Find where the given text appears and provide that cell's center as (x, y) coordinate. 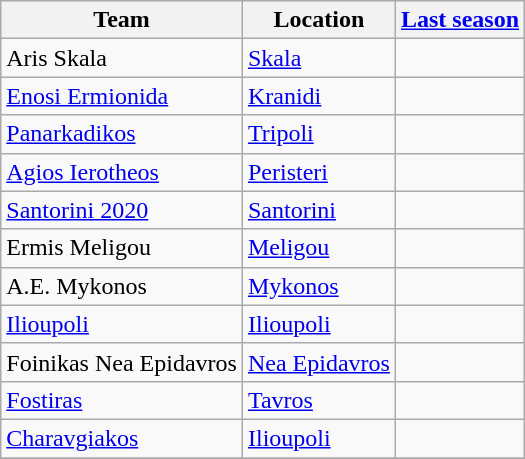
Peristeri (318, 172)
Tripoli (318, 134)
Kranidi (318, 96)
Meligou (318, 248)
Team (122, 20)
Skala (318, 58)
Nea Epidavros (318, 362)
Mykonos (318, 286)
Fostiras (122, 400)
Panarkadikos (122, 134)
Santorini 2020 (122, 210)
A.E. Mykonos (122, 286)
Aris Skala (122, 58)
Foinikas Nea Epidavros (122, 362)
Santorini (318, 210)
Tavros (318, 400)
Location (318, 20)
Last season (460, 20)
Ermis Meligou (122, 248)
Enosi Ermionida (122, 96)
Agios Ierotheos (122, 172)
Charavgiakos (122, 438)
